Identify which cell holds the provided text, then report its (x, y) central coordinate. 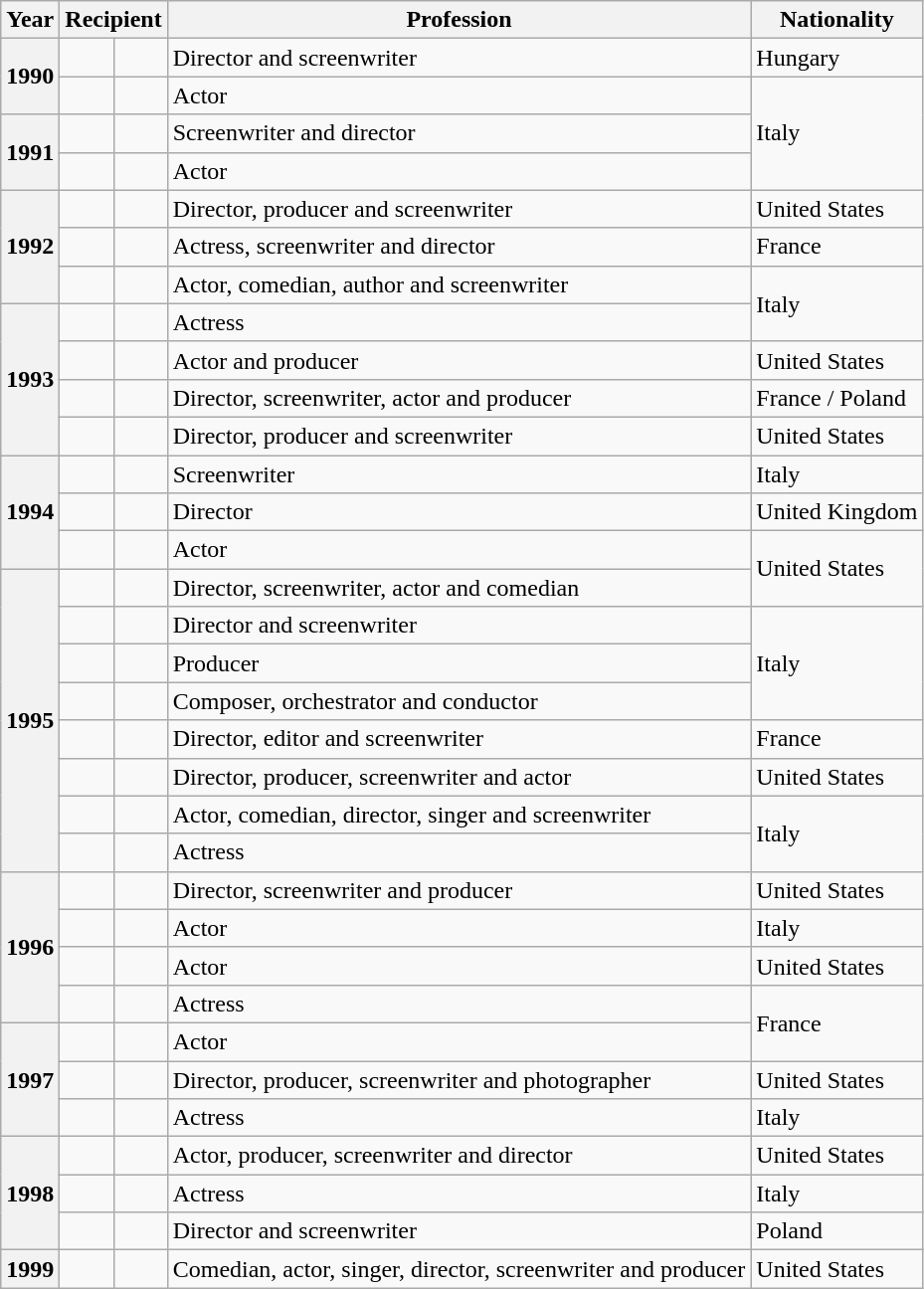
Screenwriter and director (460, 133)
1992 (30, 247)
1994 (30, 512)
1995 (30, 720)
Profession (460, 20)
Director, screenwriter, actor and producer (460, 398)
1999 (30, 1269)
Screenwriter (460, 474)
Actor, comedian, author and screenwriter (460, 284)
Director, producer, screenwriter and photographer (460, 1079)
Producer (460, 663)
Director, screenwriter and producer (460, 890)
Director, editor and screenwriter (460, 739)
1993 (30, 379)
Recipient (113, 20)
1997 (30, 1079)
Comedian, actor, singer, director, screenwriter and producer (460, 1269)
1998 (30, 1194)
Hungary (837, 58)
Composer, orchestrator and conductor (460, 701)
Actor, comedian, director, singer and screenwriter (460, 815)
1991 (30, 152)
France / Poland (837, 398)
United Kingdom (837, 512)
1990 (30, 77)
Director, producer, screenwriter and actor (460, 777)
Nationality (837, 20)
Year (30, 20)
Actor, producer, screenwriter and director (460, 1156)
Poland (837, 1231)
Actress, screenwriter and director (460, 247)
Director (460, 512)
Actor and producer (460, 360)
1996 (30, 947)
Director, screenwriter, actor and comedian (460, 588)
